Pinpoint the cell where the given text exists, returning its (X, Y) midpoint coordinate. 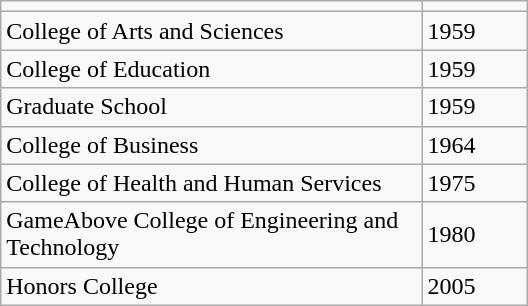
1964 (474, 145)
College of Business (212, 145)
2005 (474, 286)
1980 (474, 234)
Honors College (212, 286)
Graduate School (212, 107)
College of Health and Human Services (212, 183)
College of Arts and Sciences (212, 31)
College of Education (212, 69)
GameAbove College of Engineering and Technology (212, 234)
1975 (474, 183)
